Locate the cell with the specified text and output its [x, y] center coordinate. 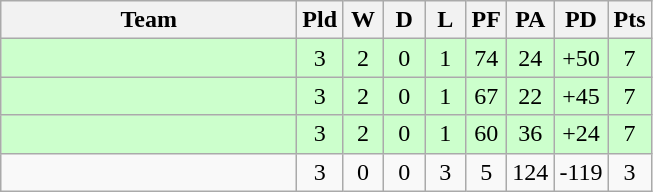
74 [486, 58]
24 [530, 58]
Pld [320, 20]
L [446, 20]
-119 [581, 172]
22 [530, 96]
124 [530, 172]
60 [486, 134]
67 [486, 96]
Pts [630, 20]
36 [530, 134]
PD [581, 20]
+50 [581, 58]
5 [486, 172]
PA [530, 20]
+45 [581, 96]
PF [486, 20]
Team [149, 20]
D [404, 20]
+24 [581, 134]
W [364, 20]
